Output the (x, y) coordinate of the center of the cell containing the given text.  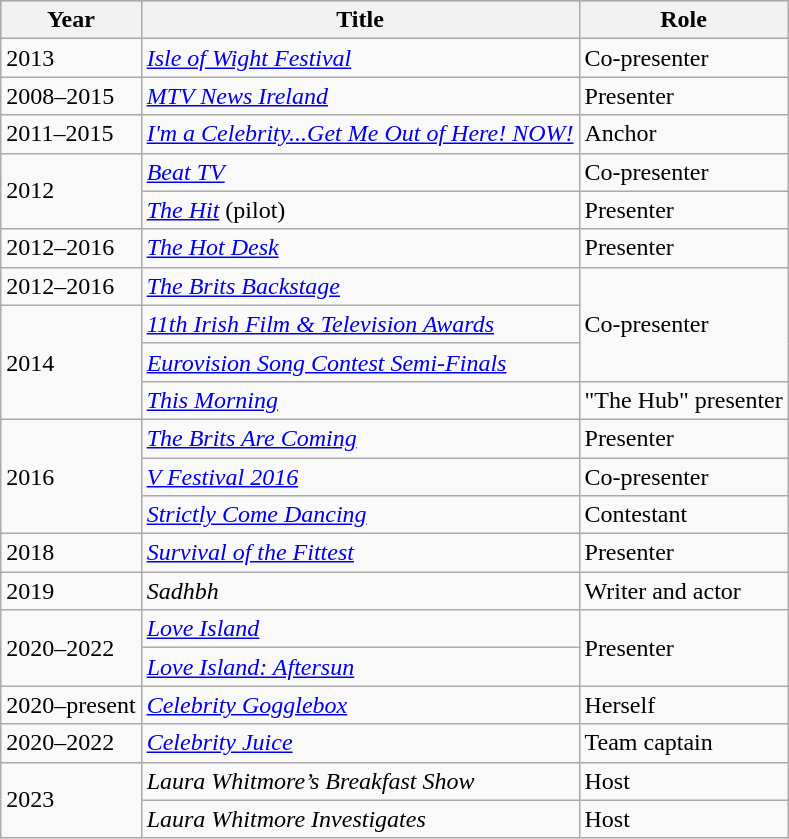
2020–present (71, 705)
Laura Whitmore Investigates (360, 819)
Strictly Come Dancing (360, 515)
2014 (71, 362)
Title (360, 20)
The Hot Desk (360, 248)
Love Island (360, 629)
V Festival 2016 (360, 477)
The Hit (pilot) (360, 210)
Anchor (684, 134)
Contestant (684, 515)
Eurovision Song Contest Semi-Finals (360, 362)
Beat TV (360, 172)
Love Island: Aftersun (360, 667)
2016 (71, 476)
Writer and actor (684, 591)
Year (71, 20)
The Brits Backstage (360, 286)
Celebrity Juice (360, 743)
Laura Whitmore’s Breakfast Show (360, 781)
Team captain (684, 743)
2012 (71, 191)
"The Hub" presenter (684, 400)
2018 (71, 553)
Celebrity Gogglebox (360, 705)
Sadhbh (360, 591)
Isle of Wight Festival (360, 58)
Survival of the Fittest (360, 553)
2011–2015 (71, 134)
I'm a Celebrity...Get Me Out of Here! NOW! (360, 134)
2013 (71, 58)
This Morning (360, 400)
2008–2015 (71, 96)
The Brits Are Coming (360, 438)
Role (684, 20)
2023 (71, 800)
MTV News Ireland (360, 96)
11th Irish Film & Television Awards (360, 324)
Herself (684, 705)
2019 (71, 591)
